Detect which cell encompasses the target text, then output its (X, Y) center coordinate. 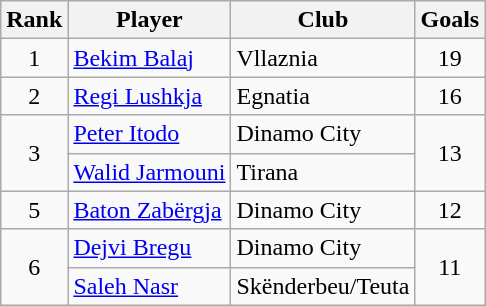
11 (450, 267)
Player (150, 20)
Bekim Balaj (150, 58)
Rank (34, 20)
1 (34, 58)
Goals (450, 20)
2 (34, 96)
16 (450, 96)
6 (34, 267)
Club (323, 20)
5 (34, 210)
Skënderbeu/Teuta (323, 286)
Saleh Nasr (150, 286)
12 (450, 210)
Peter Itodo (150, 134)
Dejvi Bregu (150, 248)
3 (34, 153)
Regi Lushkja (150, 96)
Baton Zabërgja (150, 210)
19 (450, 58)
Vllaznia (323, 58)
Tirana (323, 172)
Egnatia (323, 96)
13 (450, 153)
Walid Jarmouni (150, 172)
